Identify which cell holds the provided text, then report its [x, y] central coordinate. 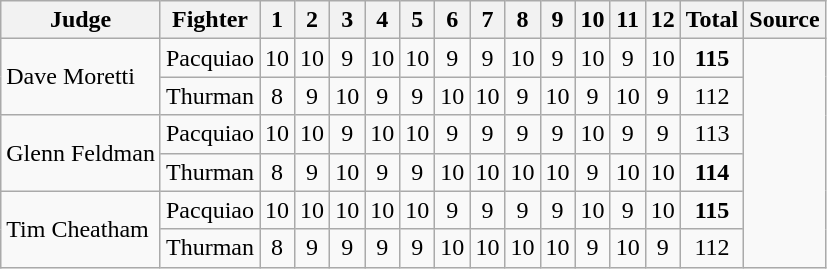
2 [312, 20]
Dave Moretti [81, 77]
1 [278, 20]
12 [662, 20]
Glenn Feldman [81, 153]
Judge [81, 20]
114 [712, 172]
Fighter [210, 20]
6 [452, 20]
3 [348, 20]
Total [712, 20]
7 [488, 20]
113 [712, 134]
Tim Cheatham [81, 229]
11 [628, 20]
5 [418, 20]
4 [382, 20]
Source [784, 20]
